Provide the (X, Y) coordinate of the cell's center where the given text is located.  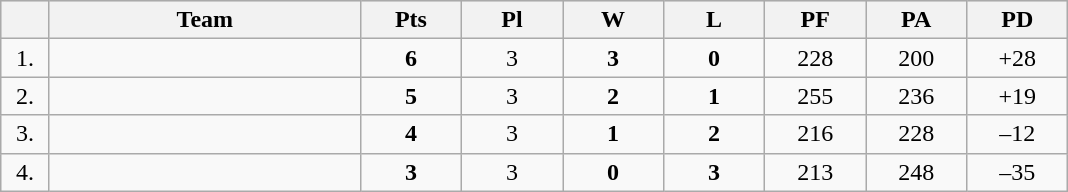
L (714, 20)
6 (410, 58)
213 (816, 172)
5 (410, 96)
Pl (512, 20)
2. (26, 96)
PA (916, 20)
216 (816, 134)
248 (916, 172)
–35 (1018, 172)
+19 (1018, 96)
255 (816, 96)
+28 (1018, 58)
–12 (1018, 134)
PD (1018, 20)
1. (26, 58)
Pts (410, 20)
236 (916, 96)
3. (26, 134)
4. (26, 172)
Team (204, 20)
4 (410, 134)
PF (816, 20)
200 (916, 58)
W (612, 20)
